From the cell containing the given text, extract its center point as (X, Y) coordinate. 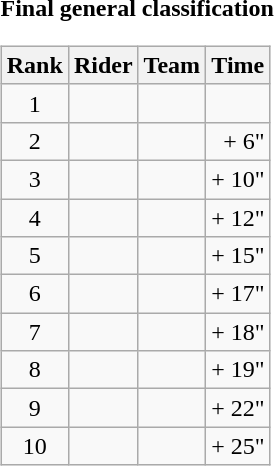
10 (34, 446)
+ 17" (238, 294)
+ 10" (238, 179)
1 (34, 103)
6 (34, 294)
+ 6" (238, 141)
+ 25" (238, 446)
5 (34, 256)
+ 19" (238, 370)
7 (34, 332)
4 (34, 217)
+ 15" (238, 256)
Team (172, 65)
9 (34, 408)
Time (238, 65)
+ 18" (238, 332)
2 (34, 141)
Rank (34, 65)
+ 22" (238, 408)
Rider (103, 65)
3 (34, 179)
+ 12" (238, 217)
8 (34, 370)
